Return [x, y] of the center of cell containing provided text 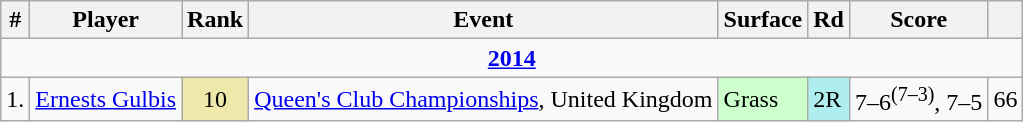
Rd [829, 20]
2R [829, 100]
1. [16, 100]
# [16, 20]
Rank [216, 20]
Score [918, 20]
Player [106, 20]
66 [1006, 100]
Surface [763, 20]
2014 [512, 58]
10 [216, 100]
Grass [763, 100]
Queen's Club Championships, United Kingdom [484, 100]
7–6(7–3), 7–5 [918, 100]
Ernests Gulbis [106, 100]
Event [484, 20]
